Determine the (X, Y) coordinate at the center of the cell enclosing the given text.  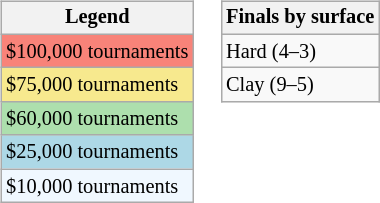
$60,000 tournaments (97, 119)
$25,000 tournaments (97, 152)
Finals by surface (300, 18)
Clay (9–5) (300, 85)
$10,000 tournaments (97, 186)
Legend (97, 18)
$100,000 tournaments (97, 51)
Hard (4–3) (300, 51)
$75,000 tournaments (97, 85)
